From the cell containing the given text, extract its center point as (X, Y) coordinate. 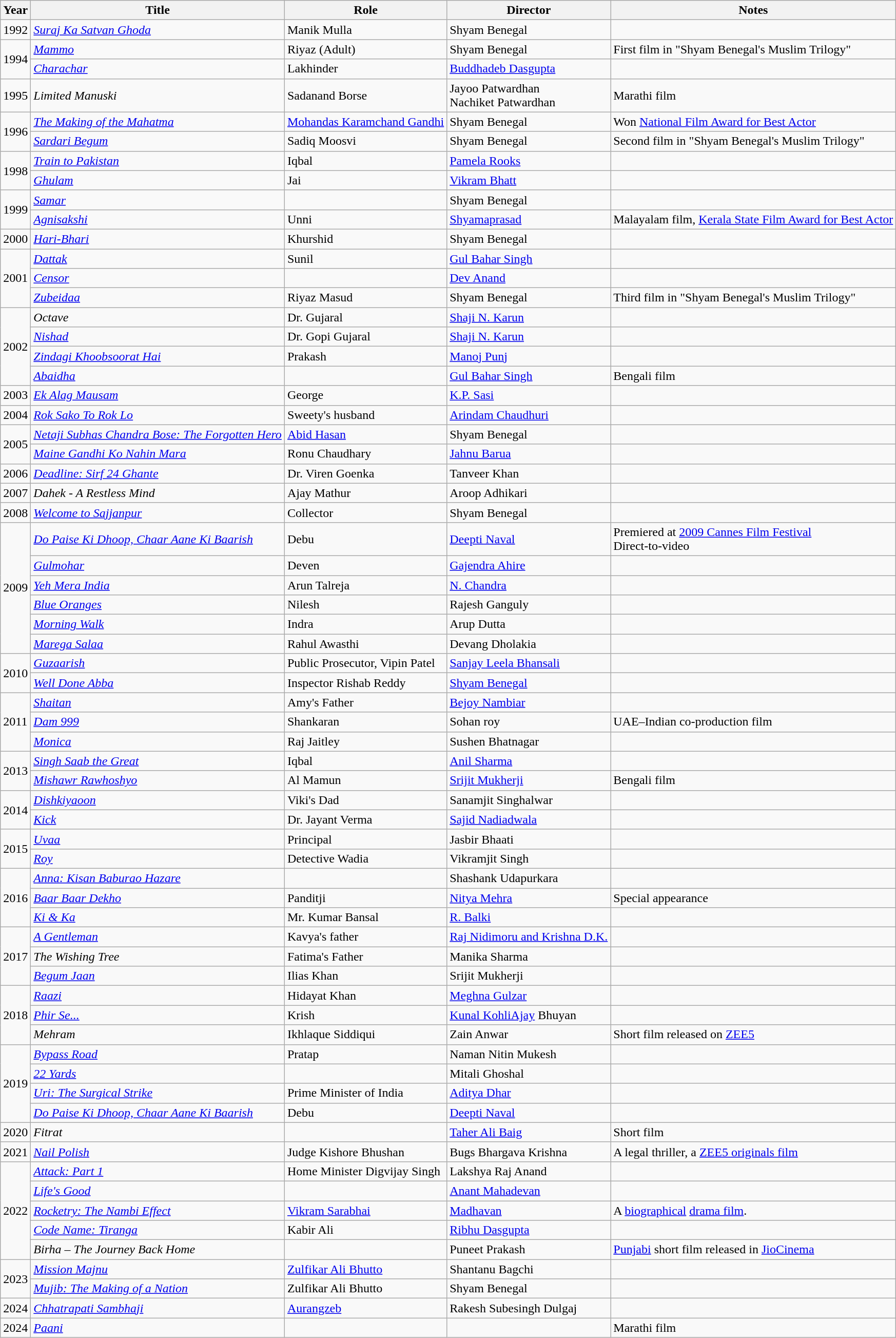
2003 (15, 395)
Dr. Jayant Verma (365, 819)
Roy (158, 858)
2004 (15, 415)
Dr. Gujaral (365, 317)
Detective Wadia (365, 858)
Nitya Mehra (529, 898)
Lakhinder (365, 69)
Fatima's Father (365, 957)
Mammo (158, 49)
2005 (15, 444)
Nishad (158, 337)
Shashank Udapurkara (529, 878)
2009 (15, 587)
Zain Anwar (529, 1035)
Birha – The Journey Back Home (158, 1250)
Jasbir Bhaati (529, 839)
Well Done Abba (158, 683)
Sweety's husband (365, 415)
2011 (15, 722)
Kick (158, 819)
Octave (158, 317)
2021 (15, 1152)
Aditya Dhar (529, 1093)
Public Prosecutor, Vipin Patel (365, 663)
Ilias Khan (365, 976)
2023 (15, 1279)
Madhavan (529, 1210)
Jahnu Barua (529, 454)
Special appearance (753, 898)
Sushen Bhatnagar (529, 741)
Dam 999 (158, 722)
Dr. Viren Goenka (365, 473)
Shantanu Bagchi (529, 1269)
2008 (15, 512)
Blue Oranges (158, 605)
Manika Sharma (529, 957)
Paani (158, 1328)
Riyaz Masud (365, 298)
Agnisakshi (158, 219)
Mitali Ghoshal (529, 1074)
Raj Jaitley (365, 741)
Rahul Awasthi (365, 644)
N. Chandra (529, 585)
Nilesh (365, 605)
Maine Gandhi Ko Nahin Mara (158, 454)
K.P. Sasi (529, 395)
1998 (15, 170)
Abaidha (158, 376)
Viki's Dad (365, 800)
2014 (15, 810)
2019 (15, 1083)
2017 (15, 957)
Shaitan (158, 702)
Short film released on ZEE5 (753, 1035)
Gajendra Ahire (529, 565)
Shyamaprasad (529, 219)
Suraj Ka Satvan Ghoda (158, 30)
Abid Hasan (365, 434)
1994 (15, 59)
Deadline: Sirf 24 Ghante (158, 473)
Dattak (158, 258)
Sanjay Leela Bhansali (529, 663)
Al Mamun (365, 780)
Nail Polish (158, 1152)
2002 (15, 347)
2022 (15, 1210)
Bugs Bhargava Krishna (529, 1152)
Meghna Gulzar (529, 996)
1996 (15, 131)
Hidayat Khan (365, 996)
1992 (15, 30)
Role (365, 10)
Amy's Father (365, 702)
22 Yards (158, 1074)
Welcome to Sajjanpur (158, 512)
Malayalam film, Kerala State Film Award for Best Actor (753, 219)
2018 (15, 1015)
Arun Talreja (365, 585)
Sardari Begum (158, 141)
Raj Nidimoru and Krishna D.K. (529, 937)
Mr. Kumar Bansal (365, 918)
Dev Anand (529, 278)
Begum Jaan (158, 976)
Yeh Mera India (158, 585)
Dr. Gopi Gujaral (365, 337)
Marega Salaa (158, 644)
Puneet Prakash (529, 1250)
Sanamjit Singhalwar (529, 800)
Monica (158, 741)
Kavya's father (365, 937)
Arindam Chaudhuri (529, 415)
Manoj Punj (529, 356)
Rocketry: The Nambi Effect (158, 1210)
Indra (365, 624)
Tanveer Khan (529, 473)
Sohan roy (529, 722)
George (365, 395)
2015 (15, 849)
Naman Nitin Mukesh (529, 1054)
Short film (753, 1132)
Raazi (158, 996)
Buddhadeb Dasgupta (529, 69)
Ikhlaque Siddiqui (365, 1035)
Panditji (365, 898)
Vikram Sarabhai (365, 1210)
Prakash (365, 356)
Dishkiyaoon (158, 800)
Director (529, 10)
R. Balki (529, 918)
2000 (15, 239)
Charachar (158, 69)
2010 (15, 673)
Anant Mahadevan (529, 1191)
Manik Mulla (365, 30)
1999 (15, 209)
Krish (365, 1015)
Gulmohar (158, 565)
Ribhu Dasgupta (529, 1230)
2016 (15, 897)
Sajid Nadiadwala (529, 819)
Kabir Ali (365, 1230)
Dahek - A Restless Mind (158, 493)
Jai (365, 180)
Life's Good (158, 1191)
Phir Se... (158, 1015)
2001 (15, 278)
Rakesh Subesingh Dulgaj (529, 1308)
Censor (158, 278)
2007 (15, 493)
2013 (15, 771)
First film in "Shyam Benegal's Muslim Trilogy" (753, 49)
Shankaran (365, 722)
Sadiq Moosvi (365, 141)
A biographical drama film. (753, 1210)
Home Minister Digvijay Singh (365, 1171)
Title (158, 10)
Pamela Rooks (529, 161)
Khurshid (365, 239)
Uri: The Surgical Strike (158, 1093)
Aroop Adhikari (529, 493)
Aurangzeb (365, 1308)
Rajesh Ganguly (529, 605)
Collector (365, 512)
Deven (365, 565)
Ki & Ka (158, 918)
Ronu Chaudhary (365, 454)
UAE–Indian co-production film (753, 722)
Attack: Part 1 (158, 1171)
Limited Manuski (158, 95)
2020 (15, 1132)
Punjabi short film released in JioCinema (753, 1250)
Premiered at 2009 Cannes Film FestivalDirect-to-video (753, 539)
Zindagi Khoobsoorat Hai (158, 356)
Anna: Kisan Baburao Hazare (158, 878)
Pratap (365, 1054)
Notes (753, 10)
A Gentleman (158, 937)
Rok Sako To Rok Lo (158, 415)
Mission Majnu (158, 1269)
Year (15, 10)
Fitrat (158, 1132)
Taher Ali Baig (529, 1132)
Chhatrapati Sambhaji (158, 1308)
Mishawr Rawhoshyo (158, 780)
Ghulam (158, 180)
Zubeidaa (158, 298)
Anil Sharma (529, 761)
Guzaarish (158, 663)
Samar (158, 200)
Third film in "Shyam Benegal's Muslim Trilogy" (753, 298)
Singh Saab the Great (158, 761)
Morning Walk (158, 624)
Baar Baar Dekho (158, 898)
2006 (15, 473)
Inspector Rishab Reddy (365, 683)
Sadanand Borse (365, 95)
Sunil (365, 258)
The Making of the Mahatma (158, 122)
Won National Film Award for Best Actor (753, 122)
Unni (365, 219)
Lakshya Raj Anand (529, 1171)
Bejoy Nambiar (529, 702)
Code Name: Tiranga (158, 1230)
Prime Minister of India (365, 1093)
Mohandas Karamchand Gandhi (365, 122)
Mujib: The Making of a Nation (158, 1289)
Vikramjit Singh (529, 858)
A legal thriller, a ZEE5 originals film (753, 1152)
Kunal KohliAjay Bhuyan (529, 1015)
Hari-Bhari (158, 239)
Bypass Road (158, 1054)
Ajay Mathur (365, 493)
Arup Dutta (529, 624)
Principal (365, 839)
Vikram Bhatt (529, 180)
Second film in "Shyam Benegal's Muslim Trilogy" (753, 141)
Uvaa (158, 839)
Mehram (158, 1035)
Judge Kishore Bhushan (365, 1152)
The Wishing Tree (158, 957)
Netaji Subhas Chandra Bose: The Forgotten Hero (158, 434)
Ek Alag Mausam (158, 395)
Riyaz (Adult) (365, 49)
1995 (15, 95)
Train to Pakistan (158, 161)
Jayoo PatwardhanNachiket Patwardhan (529, 95)
Devang Dholakia (529, 644)
